Provide the [X, Y] coordinate of the cell's center where the given text is located.  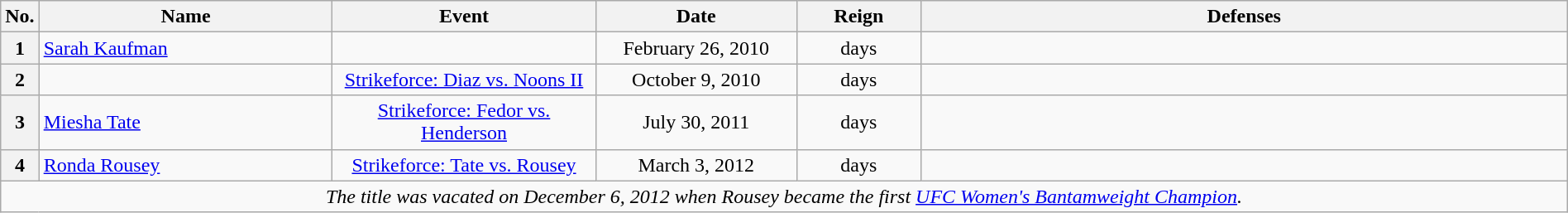
February 26, 2010 [696, 48]
Strikeforce: Diaz vs. Noons II [464, 80]
Date [696, 17]
Event [464, 17]
3 [20, 123]
July 30, 2011 [696, 123]
March 3, 2012 [696, 165]
No. [20, 17]
October 9, 2010 [696, 80]
Strikeforce: Fedor vs. Henderson [464, 123]
4 [20, 165]
1 [20, 48]
Name [185, 17]
Strikeforce: Tate vs. Rousey [464, 165]
Sarah Kaufman [185, 48]
Miesha Tate [185, 123]
2 [20, 80]
The title was vacated on December 6, 2012 when Rousey became the first UFC Women's Bantamweight Champion. [784, 196]
Reign [858, 17]
Ronda Rousey [185, 165]
Defenses [1244, 17]
